For the text-containing cell, return its midpoint in [X, Y] coordinate format. 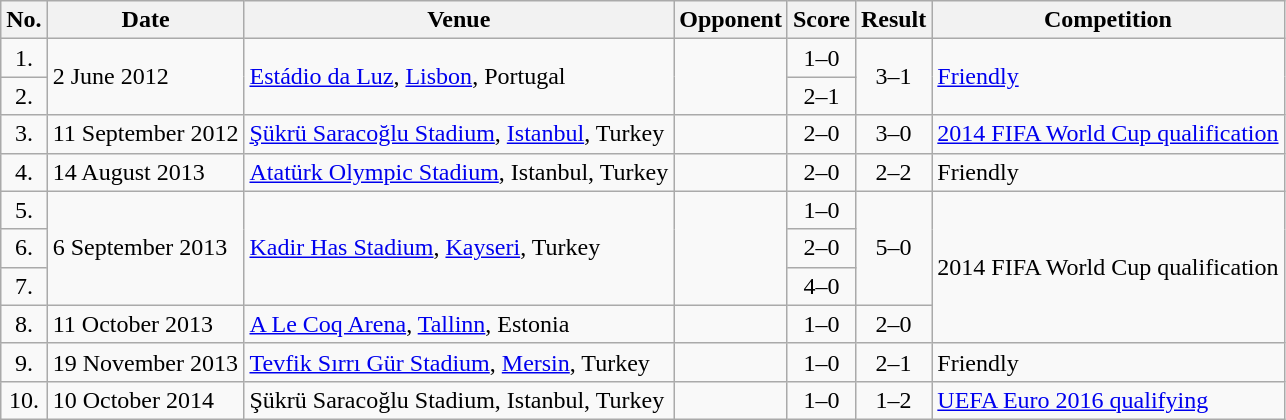
Venue [459, 20]
A Le Coq Arena, Tallinn, Estonia [459, 324]
11 September 2012 [146, 134]
9. [24, 362]
2–2 [893, 172]
10 October 2014 [146, 400]
5. [24, 210]
2 June 2012 [146, 77]
3–1 [893, 77]
Result [893, 20]
11 October 2013 [146, 324]
Atatürk Olympic Stadium, Istanbul, Turkey [459, 172]
4–0 [821, 286]
Kadir Has Stadium, Kayseri, Turkey [459, 248]
3–0 [893, 134]
Opponent [731, 20]
Score [821, 20]
5–0 [893, 248]
UEFA Euro 2016 qualifying [1108, 400]
Date [146, 20]
1–2 [893, 400]
7. [24, 286]
3. [24, 134]
Tevfik Sırrı Gür Stadium, Mersin, Turkey [459, 362]
10. [24, 400]
1. [24, 58]
6. [24, 248]
6 September 2013 [146, 248]
2. [24, 96]
8. [24, 324]
14 August 2013 [146, 172]
Estádio da Luz, Lisbon, Portugal [459, 77]
No. [24, 20]
4. [24, 172]
Competition [1108, 20]
19 November 2013 [146, 362]
